Locate the cell with the specified text and output its (x, y) center coordinate. 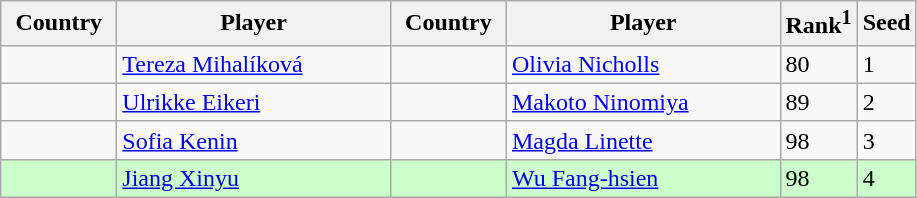
Rank1 (818, 24)
Makoto Ninomiya (643, 102)
Sofia Kenin (254, 140)
80 (818, 64)
89 (818, 102)
Seed (886, 24)
Wu Fang-hsien (643, 178)
Tereza Mihalíková (254, 64)
Jiang Xinyu (254, 178)
3 (886, 140)
Olivia Nicholls (643, 64)
Magda Linette (643, 140)
Ulrikke Eikeri (254, 102)
2 (886, 102)
1 (886, 64)
4 (886, 178)
